Identify which cell holds the provided text, then report its [X, Y] central coordinate. 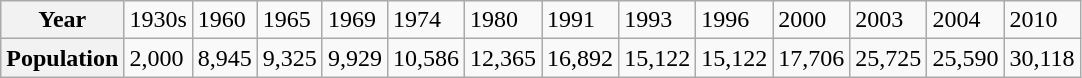
10,586 [426, 58]
2003 [888, 20]
2010 [1042, 20]
12,365 [504, 58]
1960 [224, 20]
1965 [290, 20]
9,929 [354, 58]
2000 [812, 20]
8,945 [224, 58]
1996 [734, 20]
1980 [504, 20]
1974 [426, 20]
1930s [158, 20]
17,706 [812, 58]
1991 [580, 20]
16,892 [580, 58]
2,000 [158, 58]
2004 [966, 20]
30,118 [1042, 58]
Population [62, 58]
Year [62, 20]
1993 [658, 20]
1969 [354, 20]
25,590 [966, 58]
9,325 [290, 58]
25,725 [888, 58]
